Pinpoint the cell where the given text exists, returning its [X, Y] midpoint coordinate. 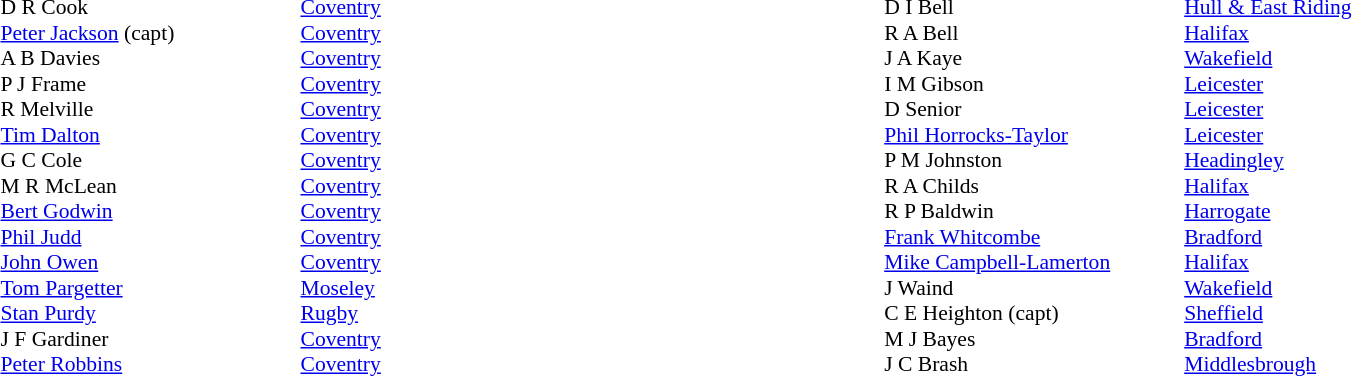
Tim Dalton [150, 135]
Frank Whitcombe [1034, 237]
J F Gardiner [150, 339]
Mike Campbell-Lamerton [1034, 263]
D Senior [1034, 109]
R Melville [150, 109]
R A Childs [1034, 186]
John Owen [150, 263]
C E Heighton (capt) [1034, 313]
P M Johnston [1034, 161]
A B Davies [150, 59]
Moseley [340, 288]
M R McLean [150, 186]
R A Bell [1034, 33]
Phil Horrocks-Taylor [1034, 135]
Rugby [340, 313]
Stan Purdy [150, 313]
Sheffield [1268, 313]
Phil Judd [150, 237]
I M Gibson [1034, 84]
J Waind [1034, 288]
Tom Pargetter [150, 288]
R P Baldwin [1034, 211]
P J Frame [150, 84]
Headingley [1268, 161]
Harrogate [1268, 211]
M J Bayes [1034, 339]
J A Kaye [1034, 59]
Peter Jackson (capt) [150, 33]
Bert Godwin [150, 211]
G C Cole [150, 161]
